Pinpoint the cell where the given text exists, returning its (x, y) midpoint coordinate. 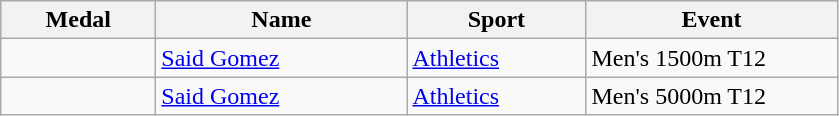
Name (282, 20)
Men's 5000m T12 (712, 96)
Sport (496, 20)
Event (712, 20)
Medal (78, 20)
Men's 1500m T12 (712, 58)
